Return (X, Y) of the center of cell containing provided text 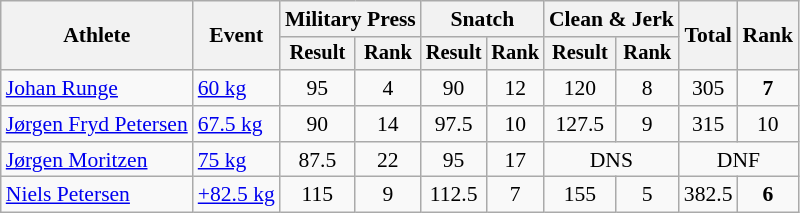
5 (648, 195)
12 (515, 88)
127.5 (580, 124)
75 kg (236, 160)
Jørgen Fryd Petersen (97, 124)
Total (708, 36)
Military Press (350, 19)
+82.5 kg (236, 195)
112.5 (454, 195)
60 kg (236, 88)
67.5 kg (236, 124)
97.5 (454, 124)
Clean & Jerk (612, 19)
120 (580, 88)
Snatch (482, 19)
14 (388, 124)
DNS (612, 160)
Johan Runge (97, 88)
22 (388, 160)
115 (318, 195)
87.5 (318, 160)
305 (708, 88)
8 (648, 88)
Event (236, 36)
Niels Petersen (97, 195)
382.5 (708, 195)
4 (388, 88)
Jørgen Moritzen (97, 160)
6 (768, 195)
Athlete (97, 36)
DNF (738, 160)
17 (515, 160)
315 (708, 124)
155 (580, 195)
